For the text-containing cell, return its midpoint in [X, Y] coordinate format. 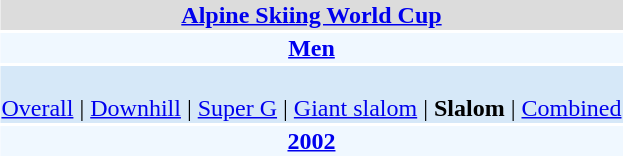
Overall | Downhill | Super G | Giant slalom | Slalom | Combined [312, 94]
Men [312, 48]
2002 [312, 141]
Alpine Skiing World Cup [312, 15]
